Identify which cell holds the provided text, then report its [x, y] central coordinate. 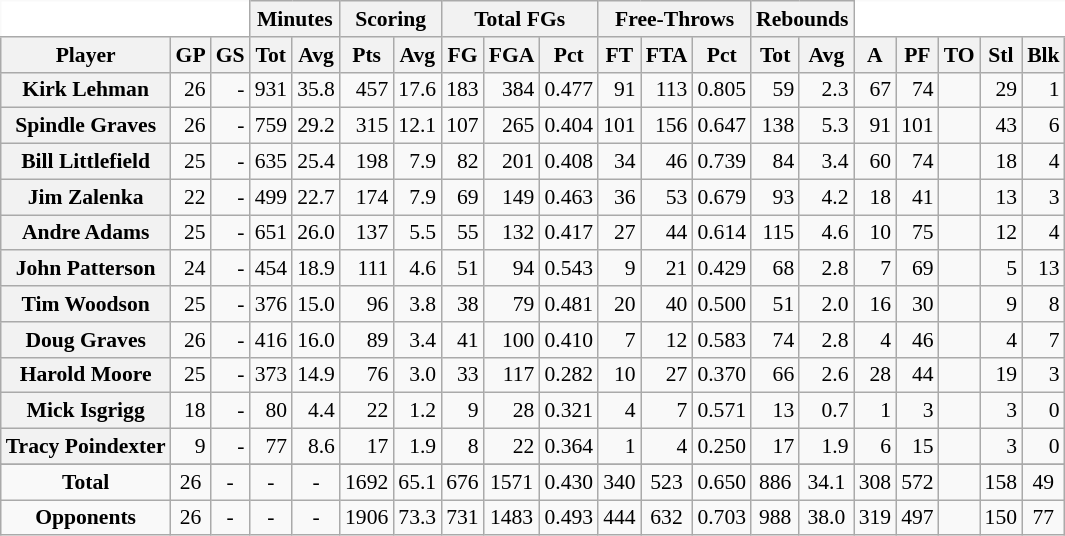
22.7 [316, 197]
107 [462, 126]
67 [876, 90]
38 [462, 304]
384 [512, 90]
676 [462, 482]
111 [366, 269]
132 [512, 233]
34 [620, 162]
315 [366, 126]
100 [512, 340]
Stl [1002, 55]
73.3 [417, 518]
5 [1002, 269]
12.1 [417, 126]
Doug Graves [86, 340]
2.6 [826, 375]
80 [272, 411]
18.9 [316, 269]
FTA [667, 55]
89 [366, 340]
49 [1044, 482]
117 [512, 375]
4.4 [316, 411]
93 [775, 197]
113 [667, 90]
15.0 [316, 304]
308 [876, 482]
373 [272, 375]
GS [230, 55]
454 [272, 269]
651 [272, 233]
1692 [366, 482]
0.417 [568, 233]
376 [272, 304]
Opponents [86, 518]
55 [462, 233]
Spindle Graves [86, 126]
416 [272, 340]
Tracy Poindexter [86, 447]
632 [667, 518]
82 [462, 162]
149 [512, 197]
96 [366, 304]
94 [512, 269]
0.805 [722, 90]
988 [775, 518]
75 [918, 233]
66 [775, 375]
Rebounds [802, 19]
1.2 [417, 411]
17.6 [417, 90]
FT [620, 55]
Scoring [390, 19]
36 [620, 197]
340 [620, 482]
138 [775, 126]
0.739 [722, 162]
759 [272, 126]
444 [620, 518]
Jim Zalenka [86, 197]
0.463 [568, 197]
1906 [366, 518]
53 [667, 197]
A [876, 55]
174 [366, 197]
Kirk Lehman [86, 90]
TO [960, 55]
16.0 [316, 340]
16 [876, 304]
198 [366, 162]
35.8 [316, 90]
Free-Throws [674, 19]
33 [462, 375]
30 [918, 304]
319 [876, 518]
572 [918, 482]
Harold Moore [86, 375]
21 [667, 269]
0.493 [568, 518]
43 [1002, 126]
40 [667, 304]
0.404 [568, 126]
65.1 [417, 482]
PF [918, 55]
201 [512, 162]
29 [1002, 90]
0.370 [722, 375]
0.481 [568, 304]
886 [775, 482]
84 [775, 162]
29.2 [316, 126]
3.0 [417, 375]
79 [512, 304]
25.4 [316, 162]
0.543 [568, 269]
1483 [512, 518]
5.3 [826, 126]
0.500 [722, 304]
0.430 [568, 482]
Bill Littlefield [86, 162]
19 [1002, 375]
0.321 [568, 411]
183 [462, 90]
156 [667, 126]
499 [272, 197]
34.1 [826, 482]
150 [1002, 518]
497 [918, 518]
20 [620, 304]
137 [366, 233]
0.429 [722, 269]
731 [462, 518]
59 [775, 90]
60 [876, 162]
38.0 [826, 518]
0.583 [722, 340]
GP [191, 55]
26.0 [316, 233]
0.364 [568, 447]
115 [775, 233]
Total [86, 482]
0.703 [722, 518]
Player [86, 55]
4.2 [826, 197]
Andre Adams [86, 233]
0.282 [568, 375]
Tim Woodson [86, 304]
0.477 [568, 90]
14.9 [316, 375]
0.410 [568, 340]
Blk [1044, 55]
68 [775, 269]
24 [191, 269]
Pts [366, 55]
Total FGs [520, 19]
158 [1002, 482]
15 [918, 447]
FG [462, 55]
2.0 [826, 304]
0.7 [826, 411]
457 [366, 90]
0.571 [722, 411]
John Patterson [86, 269]
0.614 [722, 233]
0.650 [722, 482]
1571 [512, 482]
2.3 [826, 90]
5.5 [417, 233]
931 [272, 90]
Mick Isgrigg [86, 411]
Minutes [295, 19]
523 [667, 482]
3.8 [417, 304]
0.647 [722, 126]
FGA [512, 55]
0.408 [568, 162]
8.6 [316, 447]
635 [272, 162]
76 [366, 375]
0.679 [722, 197]
0.250 [722, 447]
265 [512, 126]
